From the cell containing the given text, extract its center point as [X, Y] coordinate. 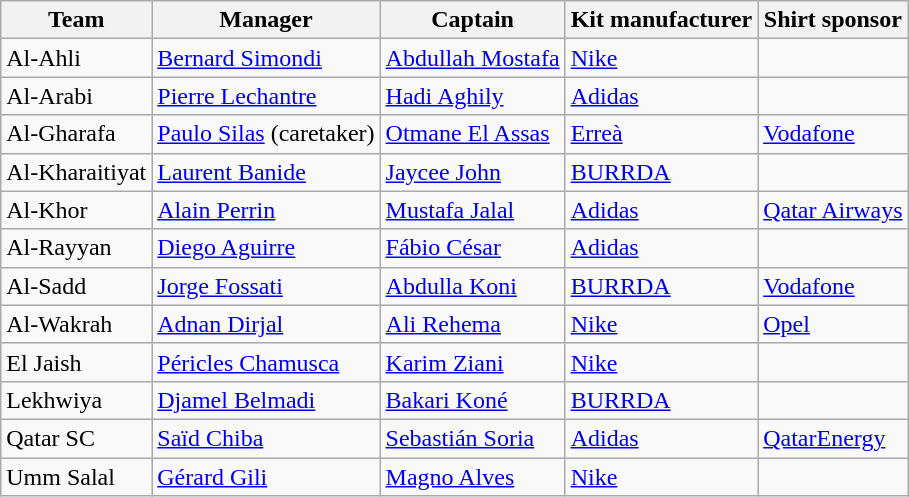
Mustafa Jalal [472, 210]
Hadi Aghily [472, 96]
Diego Aguirre [266, 248]
Bakari Koné [472, 400]
Kit manufacturer [662, 20]
Laurent Banide [266, 172]
Paulo Silas (caretaker) [266, 134]
Bernard Simondi [266, 58]
Al-Kharaitiyat [76, 172]
Abdulla Koni [472, 286]
Djamel Belmadi [266, 400]
Ali Rehema [472, 324]
Qatar SC [76, 438]
Fábio César [472, 248]
Abdullah Mostafa [472, 58]
Al-Rayyan [76, 248]
Saïd Chiba [266, 438]
Al-Gharafa [76, 134]
Umm Salal [76, 477]
Captain [472, 20]
El Jaish [76, 362]
Sebastián Soria [472, 438]
Team [76, 20]
Alain Perrin [266, 210]
Al-Khor [76, 210]
Lekhwiya [76, 400]
Shirt sponsor [833, 20]
Opel [833, 324]
Magno Alves [472, 477]
Al-Arabi [76, 96]
QatarEnergy [833, 438]
Erreà [662, 134]
Al-Sadd [76, 286]
Qatar Airways [833, 210]
Gérard Gili [266, 477]
Pierre Lechantre [266, 96]
Otmane El Assas [472, 134]
Jaycee John [472, 172]
Jorge Fossati [266, 286]
Al-Wakrah [76, 324]
Al-Ahli [76, 58]
Adnan Dirjal [266, 324]
Manager [266, 20]
Péricles Chamusca [266, 362]
Karim Ziani [472, 362]
